Locate the cell with the specified text and output its [x, y] center coordinate. 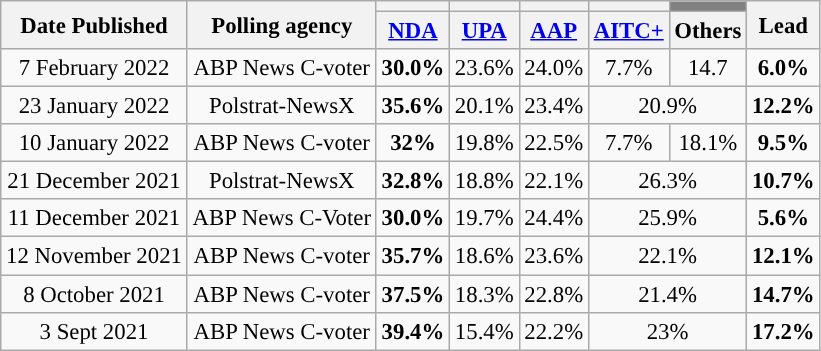
10.7% [784, 181]
Lead [784, 25]
32% [412, 143]
ABP News C-Voter [282, 219]
26.3% [667, 181]
25.9% [667, 219]
15.4% [484, 331]
11 December 2021 [94, 219]
39.4% [412, 331]
35.7% [412, 256]
AAP [554, 31]
24.0% [554, 68]
7 February 2022 [94, 68]
35.6% [412, 106]
32.8% [412, 181]
23% [667, 331]
12.2% [784, 106]
8 October 2021 [94, 294]
18.8% [484, 181]
6.0% [784, 68]
NDA [412, 31]
14.7 [708, 68]
18.3% [484, 294]
20.9% [667, 106]
14.7% [784, 294]
17.2% [784, 331]
22.2% [554, 331]
20.1% [484, 106]
22.5% [554, 143]
19.8% [484, 143]
Date Published [94, 25]
23 January 2022 [94, 106]
Others [708, 31]
3 Sept 2021 [94, 331]
10 January 2022 [94, 143]
21.4% [667, 294]
18.6% [484, 256]
24.4% [554, 219]
23.4% [554, 106]
AITC+ [628, 31]
9.5% [784, 143]
5.6% [784, 219]
37.5% [412, 294]
UPA [484, 31]
18.1% [708, 143]
21 December 2021 [94, 181]
12 November 2021 [94, 256]
Polling agency [282, 25]
22.8% [554, 294]
12.1% [784, 256]
19.7% [484, 219]
